Scan for the cell matching the given text and deliver its (x, y) coordinate at center. 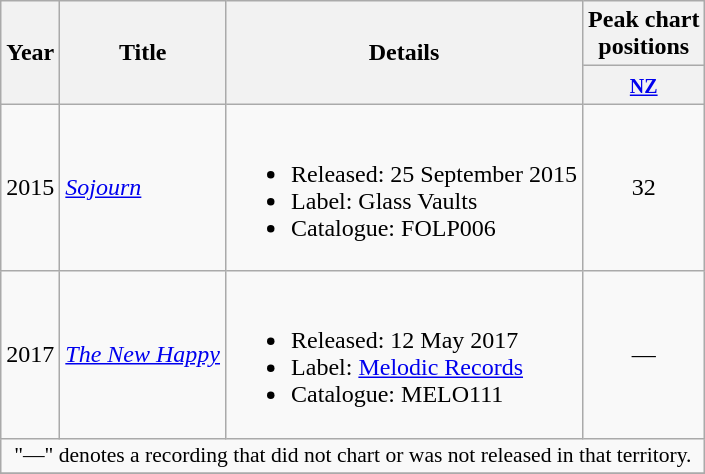
Released: 12 May 2017Label: Melodic RecordsCatalogue: MELO111 (404, 354)
Sojourn (143, 188)
NZ (644, 85)
2017 (30, 354)
2015 (30, 188)
The New Happy (143, 354)
Year (30, 52)
Details (404, 52)
"—" denotes a recording that did not chart or was not released in that territory. (353, 456)
Title (143, 52)
32 (644, 188)
— (644, 354)
Peak chartpositions (644, 34)
Released: 25 September 2015Label: Glass VaultsCatalogue: FOLP006 (404, 188)
